From the cell containing the given text, extract its center point as (x, y) coordinate. 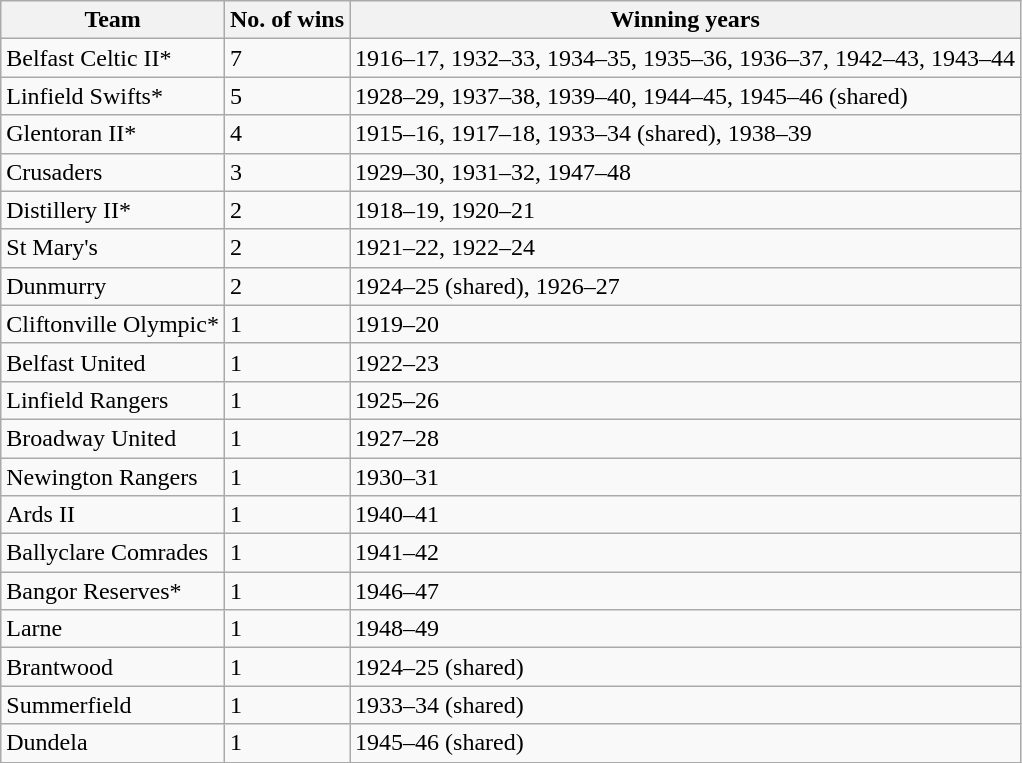
St Mary's (113, 248)
Crusaders (113, 172)
1916–17, 1932–33, 1934–35, 1935–36, 1936–37, 1942–43, 1943–44 (686, 58)
Cliftonville Olympic* (113, 324)
1927–28 (686, 438)
Belfast United (113, 362)
No. of wins (286, 20)
1925–26 (686, 400)
1940–41 (686, 515)
1941–42 (686, 553)
1928–29, 1937–38, 1939–40, 1944–45, 1945–46 (shared) (686, 96)
Linfield Rangers (113, 400)
Team (113, 20)
Dunmurry (113, 286)
1946–47 (686, 591)
Summerfield (113, 705)
Dundela (113, 743)
1945–46 (shared) (686, 743)
1929–30, 1931–32, 1947–48 (686, 172)
Distillery II* (113, 210)
1919–20 (686, 324)
Brantwood (113, 667)
Broadway United (113, 438)
1921–22, 1922–24 (686, 248)
1924–25 (shared), 1926–27 (686, 286)
1948–49 (686, 629)
Linfield Swifts* (113, 96)
1933–34 (shared) (686, 705)
Bangor Reserves* (113, 591)
3 (286, 172)
5 (286, 96)
Larne (113, 629)
Ballyclare Comrades (113, 553)
7 (286, 58)
1918–19, 1920–21 (686, 210)
Belfast Celtic II* (113, 58)
4 (286, 134)
1915–16, 1917–18, 1933–34 (shared), 1938–39 (686, 134)
Ards II (113, 515)
Newington Rangers (113, 477)
Winning years (686, 20)
1924–25 (shared) (686, 667)
1922–23 (686, 362)
1930–31 (686, 477)
Glentoran II* (113, 134)
